From the cell containing the given text, extract its center point as [X, Y] coordinate. 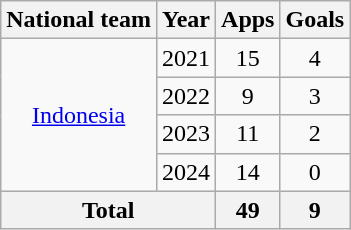
15 [248, 58]
2023 [186, 134]
0 [315, 172]
2 [315, 134]
49 [248, 210]
14 [248, 172]
3 [315, 96]
4 [315, 58]
Total [108, 210]
2024 [186, 172]
11 [248, 134]
Apps [248, 20]
National team [79, 20]
Indonesia [79, 115]
Year [186, 20]
2021 [186, 58]
2022 [186, 96]
Goals [315, 20]
